Identify which cell holds the provided text, then report its [x, y] central coordinate. 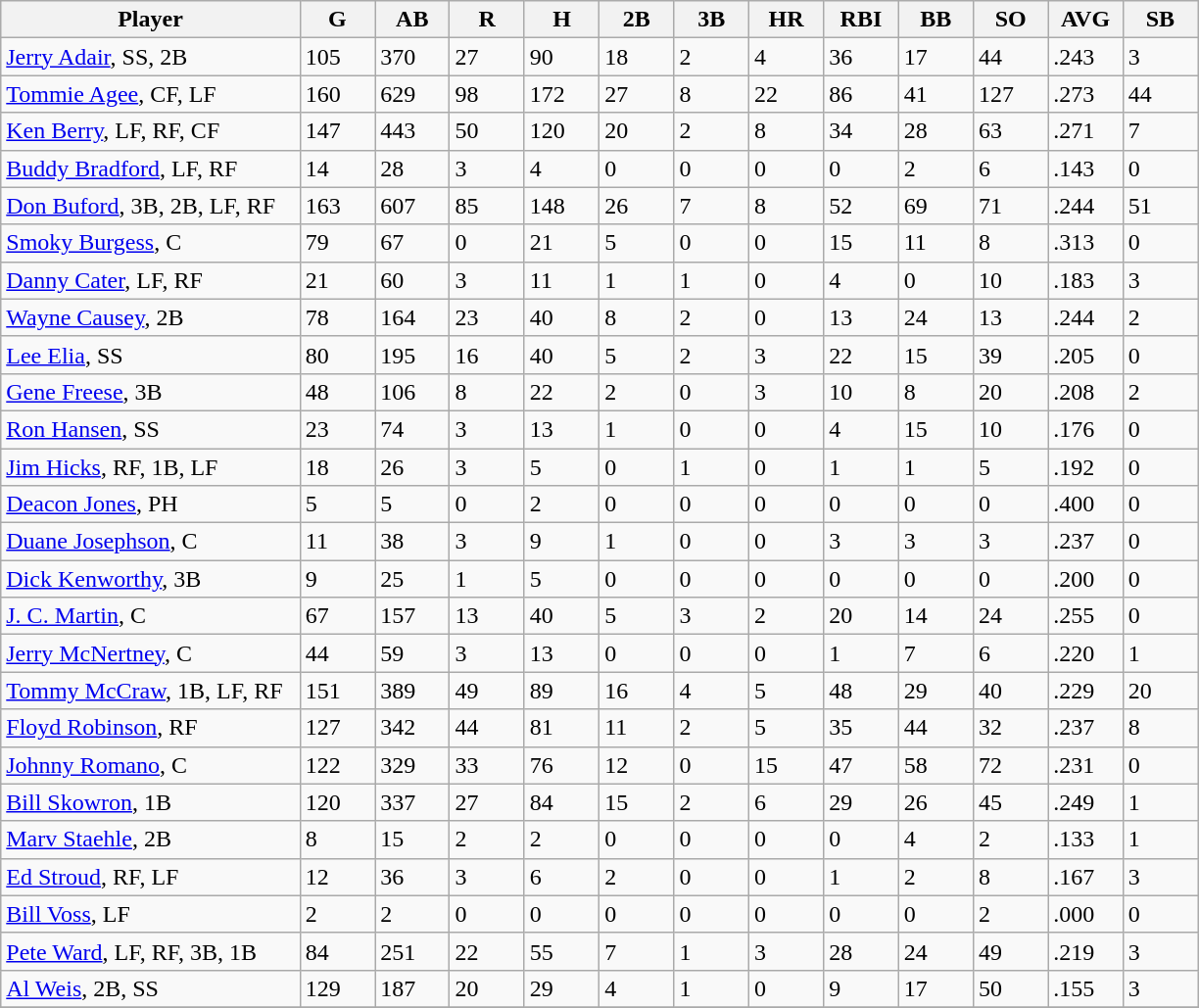
39 [1010, 355]
251 [412, 951]
Duane Josephson, C [151, 542]
86 [861, 94]
69 [935, 206]
Jerry McNertney, C [151, 653]
Wayne Causey, 2B [151, 317]
Ken Berry, LF, RF, CF [151, 131]
32 [1010, 728]
HR [786, 20]
.205 [1085, 355]
Player [151, 20]
151 [337, 691]
41 [935, 94]
148 [561, 206]
Danny Cater, LF, RF [151, 280]
Dick Kenworthy, 3B [151, 579]
.155 [1085, 988]
Tommy McCraw, 1B, LF, RF [151, 691]
51 [1160, 206]
629 [412, 94]
.271 [1085, 131]
AVG [1085, 20]
80 [337, 355]
122 [337, 765]
.313 [1085, 243]
63 [1010, 131]
Smoky Burgess, C [151, 243]
47 [861, 765]
33 [487, 765]
163 [337, 206]
164 [412, 317]
Bill Skowron, 1B [151, 802]
J. C. Martin, C [151, 616]
Lee Elia, SS [151, 355]
38 [412, 542]
59 [412, 653]
.219 [1085, 951]
58 [935, 765]
106 [412, 392]
337 [412, 802]
H [561, 20]
71 [1010, 206]
2B [637, 20]
89 [561, 691]
.167 [1085, 877]
.249 [1085, 802]
60 [412, 280]
Jerry Adair, SS, 2B [151, 57]
79 [337, 243]
.273 [1085, 94]
172 [561, 94]
.000 [1085, 914]
74 [412, 429]
SB [1160, 20]
98 [487, 94]
RBI [861, 20]
.143 [1085, 168]
.220 [1085, 653]
81 [561, 728]
129 [337, 988]
52 [861, 206]
Ron Hansen, SS [151, 429]
.176 [1085, 429]
187 [412, 988]
Bill Voss, LF [151, 914]
25 [412, 579]
Deacon Jones, PH [151, 504]
Tommie Agee, CF, LF [151, 94]
195 [412, 355]
Ed Stroud, RF, LF [151, 877]
370 [412, 57]
Gene Freese, 3B [151, 392]
.229 [1085, 691]
.200 [1085, 579]
G [337, 20]
157 [412, 616]
35 [861, 728]
.208 [1085, 392]
85 [487, 206]
Johnny Romano, C [151, 765]
.183 [1085, 280]
.231 [1085, 765]
.400 [1085, 504]
Marv Staehle, 2B [151, 840]
SO [1010, 20]
Buddy Bradford, LF, RF [151, 168]
.192 [1085, 467]
.243 [1085, 57]
.255 [1085, 616]
90 [561, 57]
34 [861, 131]
Jim Hicks, RF, 1B, LF [151, 467]
R [487, 20]
147 [337, 131]
607 [412, 206]
Floyd Robinson, RF [151, 728]
443 [412, 131]
45 [1010, 802]
342 [412, 728]
76 [561, 765]
Al Weis, 2B, SS [151, 988]
AB [412, 20]
Pete Ward, LF, RF, 3B, 1B [151, 951]
Don Buford, 3B, 2B, LF, RF [151, 206]
329 [412, 765]
BB [935, 20]
55 [561, 951]
78 [337, 317]
105 [337, 57]
389 [412, 691]
3B [711, 20]
.133 [1085, 840]
160 [337, 94]
72 [1010, 765]
